Output the [x, y] coordinate of the center of the cell containing the given text.  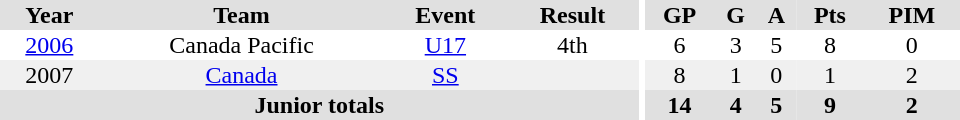
G [736, 15]
6 [679, 45]
A [776, 15]
4 [736, 105]
U17 [445, 45]
Canada [242, 75]
Pts [830, 15]
2006 [50, 45]
Result [572, 15]
Junior totals [320, 105]
14 [679, 105]
9 [830, 105]
Year [50, 15]
Event [445, 15]
GP [679, 15]
SS [445, 75]
4th [572, 45]
Canada Pacific [242, 45]
Team [242, 15]
2007 [50, 75]
3 [736, 45]
PIM [912, 15]
